For the text-containing cell, return its midpoint in (X, Y) coordinate format. 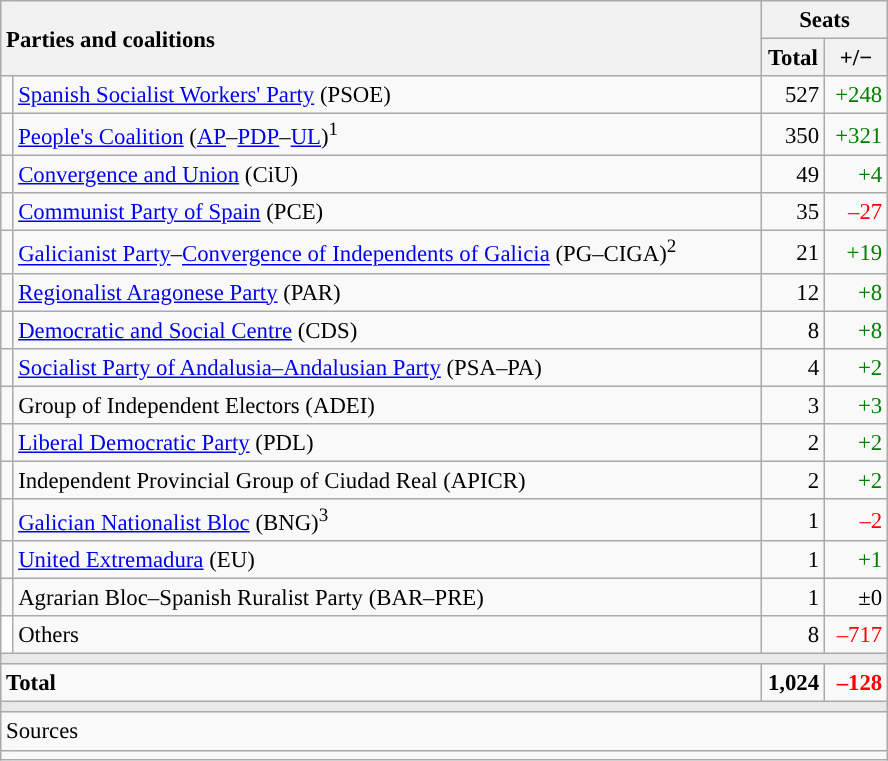
United Extremadura (EU) (387, 560)
–128 (856, 683)
Sources (444, 732)
Others (387, 635)
People's Coalition (AP–PDP–UL)1 (387, 135)
1,024 (792, 683)
Communist Party of Spain (PCE) (387, 213)
Convergence and Union (CiU) (387, 175)
3 (792, 405)
Regionalist Aragonese Party (PAR) (387, 292)
Parties and coalitions (382, 38)
527 (792, 95)
–2 (856, 520)
Galicianist Party–Convergence of Independents of Galicia (PG–CIGA)2 (387, 252)
Agrarian Bloc–Spanish Ruralist Party (BAR–PRE) (387, 598)
12 (792, 292)
+248 (856, 95)
Seats (824, 20)
+/− (856, 58)
+19 (856, 252)
49 (792, 175)
–717 (856, 635)
350 (792, 135)
Liberal Democratic Party (PDL) (387, 443)
+3 (856, 405)
–27 (856, 213)
Democratic and Social Centre (CDS) (387, 330)
Galician Nationalist Bloc (BNG)3 (387, 520)
+321 (856, 135)
Group of Independent Electors (ADEI) (387, 405)
±0 (856, 598)
21 (792, 252)
Spanish Socialist Workers' Party (PSOE) (387, 95)
Socialist Party of Andalusia–Andalusian Party (PSA–PA) (387, 367)
+4 (856, 175)
4 (792, 367)
Independent Provincial Group of Ciudad Real (APICR) (387, 480)
+1 (856, 560)
35 (792, 213)
